Detect which cell encompasses the target text, then output its [x, y] center coordinate. 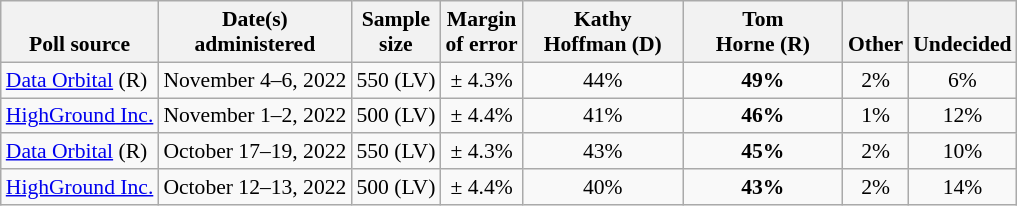
Date(s)administered [254, 32]
November 4–6, 2022 [254, 80]
Marginof error [481, 32]
40% [603, 187]
TomHorne (R) [763, 32]
Other [876, 32]
Poll source [80, 32]
6% [962, 80]
October 12–13, 2022 [254, 187]
14% [962, 187]
1% [876, 116]
Undecided [962, 32]
12% [962, 116]
November 1–2, 2022 [254, 116]
October 17–19, 2022 [254, 152]
46% [763, 116]
10% [962, 152]
45% [763, 152]
Samplesize [396, 32]
KathyHoffman (D) [603, 32]
49% [763, 80]
41% [603, 116]
44% [603, 80]
